Identify which cell holds the provided text, then report its (X, Y) central coordinate. 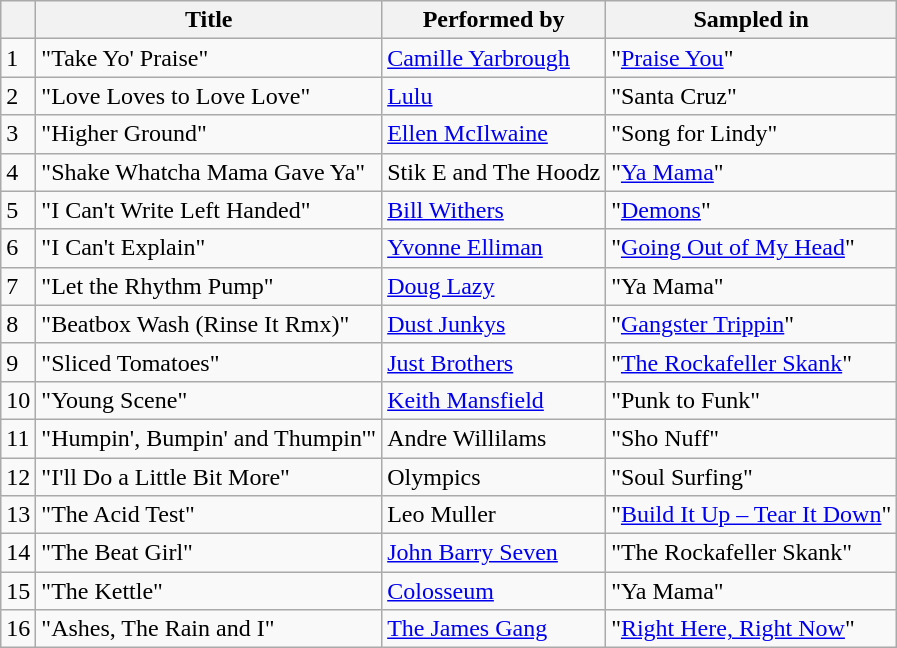
14 (18, 553)
13 (18, 515)
"Sho Nuff" (752, 438)
"Let the Rhythm Pump" (209, 286)
Bill Withers (494, 210)
10 (18, 400)
"Build It Up – Tear It Down" (752, 515)
3 (18, 134)
16 (18, 629)
"The Kettle" (209, 591)
5 (18, 210)
Leo Muller (494, 515)
"I Can't Explain" (209, 248)
Dust Junkys (494, 324)
7 (18, 286)
"Going Out of My Head" (752, 248)
"Santa Cruz" (752, 96)
"Love Loves to Love Love" (209, 96)
"Punk to Funk" (752, 400)
"I'll Do a Little Bit More" (209, 477)
Keith Mansfield (494, 400)
Lulu (494, 96)
"Praise You" (752, 58)
The James Gang (494, 629)
"Song for Lindy" (752, 134)
Title (209, 20)
12 (18, 477)
Camille Yarbrough (494, 58)
9 (18, 362)
"Right Here, Right Now" (752, 629)
"Soul Surfing" (752, 477)
11 (18, 438)
"Humpin', Bumpin' and Thumpin'" (209, 438)
"Sliced Tomatoes" (209, 362)
Sampled in (752, 20)
"Take Yo' Praise" (209, 58)
John Barry Seven (494, 553)
Just Brothers (494, 362)
"Demons" (752, 210)
Yvonne Elliman (494, 248)
6 (18, 248)
"Higher Ground" (209, 134)
2 (18, 96)
Doug Lazy (494, 286)
"The Acid Test" (209, 515)
Colosseum (494, 591)
"Young Scene" (209, 400)
8 (18, 324)
"Gangster Trippin" (752, 324)
15 (18, 591)
"Shake Whatcha Mama Gave Ya" (209, 172)
Andre Willilams (494, 438)
1 (18, 58)
"The Beat Girl" (209, 553)
Ellen McIlwaine (494, 134)
4 (18, 172)
Olympics (494, 477)
Stik E and The Hoodz (494, 172)
Performed by (494, 20)
"Ashes, The Rain and I" (209, 629)
"I Can't Write Left Handed" (209, 210)
"Beatbox Wash (Rinse It Rmx)" (209, 324)
